Extract the [x, y] coordinate from the center of the cell holding the provided text.  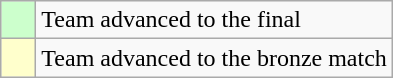
Team advanced to the bronze match [214, 58]
Team advanced to the final [214, 20]
